Pinpoint the cell where the given text exists, returning its [x, y] midpoint coordinate. 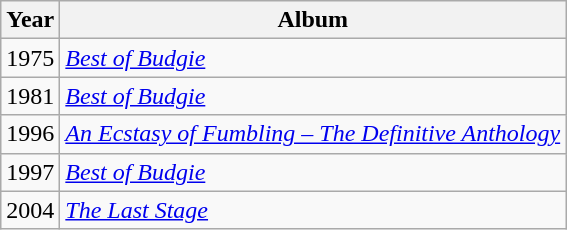
1997 [30, 172]
Year [30, 20]
2004 [30, 210]
The Last Stage [313, 210]
1981 [30, 96]
Album [313, 20]
An Ecstasy of Fumbling – The Definitive Anthology [313, 134]
1975 [30, 58]
1996 [30, 134]
